For the text-containing cell, return its midpoint in [x, y] coordinate format. 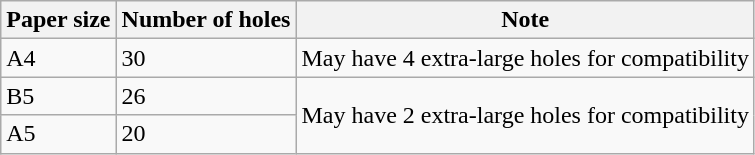
Number of holes [206, 20]
30 [206, 58]
Paper size [58, 20]
20 [206, 134]
Note [525, 20]
B5 [58, 96]
A4 [58, 58]
26 [206, 96]
May have 2 extra-large holes for compatibility [525, 115]
A5 [58, 134]
May have 4 extra-large holes for compatibility [525, 58]
